Capture the cell that displays the provided text and extract its (X, Y) central coordinate. 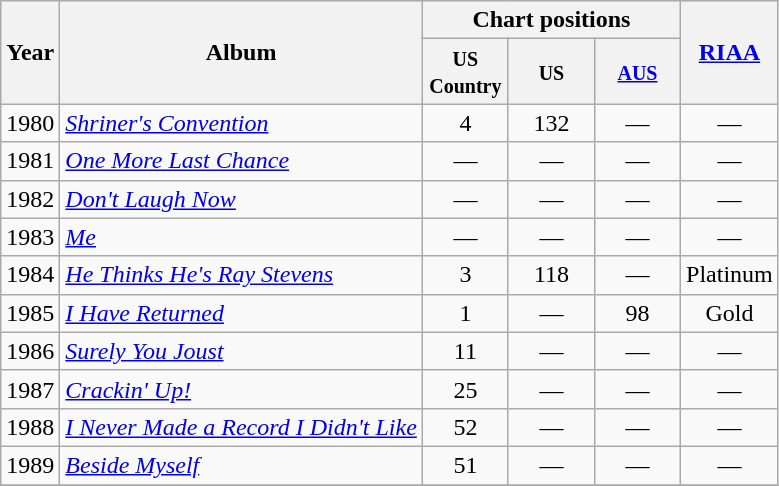
1985 (30, 313)
Shriner's Convention (242, 123)
1 (465, 313)
I Never Made a Record I Didn't Like (242, 427)
RIAA (730, 52)
118 (551, 275)
4 (465, 123)
US (551, 72)
51 (465, 465)
Album (242, 52)
25 (465, 389)
Crackin' Up! (242, 389)
98 (637, 313)
He Thinks He's Ray Stevens (242, 275)
Surely You Joust (242, 351)
Year (30, 52)
3 (465, 275)
1988 (30, 427)
1987 (30, 389)
Chart positions (551, 20)
I Have Returned (242, 313)
Beside Myself (242, 465)
11 (465, 351)
Me (242, 237)
1983 (30, 237)
Don't Laugh Now (242, 199)
Gold (730, 313)
52 (465, 427)
1981 (30, 161)
1980 (30, 123)
US Country (465, 72)
AUS (637, 72)
1986 (30, 351)
1982 (30, 199)
One More Last Chance (242, 161)
1984 (30, 275)
132 (551, 123)
1989 (30, 465)
Platinum (730, 275)
